Pinpoint the cell where the given text exists, returning its [x, y] midpoint coordinate. 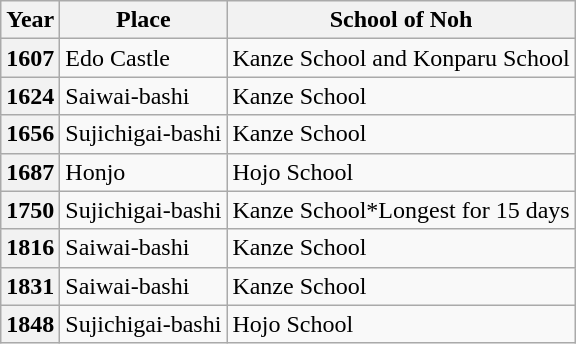
Kanze School*Longest for 15 days [401, 210]
School of Noh [401, 20]
1624 [30, 96]
1607 [30, 58]
Honjo [144, 172]
1687 [30, 172]
1750 [30, 210]
Kanze School and Konparu School [401, 58]
1831 [30, 286]
Edo Castle [144, 58]
1848 [30, 324]
Year [30, 20]
1816 [30, 248]
Place [144, 20]
1656 [30, 134]
